From the cell containing the given text, extract its center point as [X, Y] coordinate. 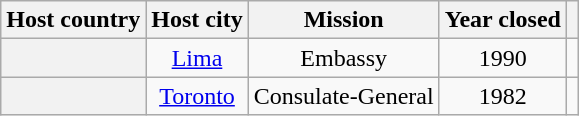
Lima [197, 58]
Host city [197, 20]
Year closed [502, 20]
Host country [74, 20]
Embassy [344, 58]
Toronto [197, 96]
Mission [344, 20]
1982 [502, 96]
Consulate-General [344, 96]
1990 [502, 58]
